Provide the [X, Y] coordinate of the cell's center where the given text is located.  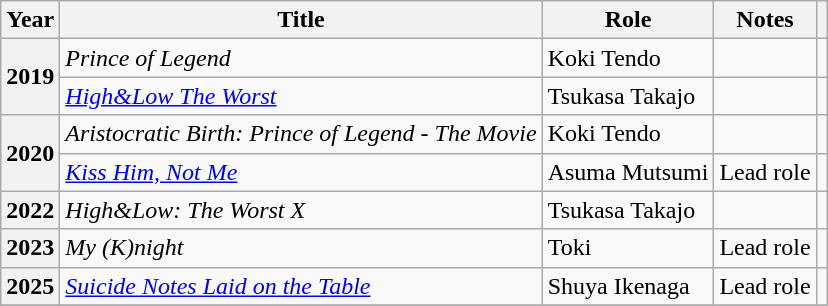
Aristocratic Birth: Prince of Legend - The Movie [301, 134]
Suicide Notes Laid on the Table [301, 286]
My (K)night [301, 248]
Kiss Him, Not Me [301, 172]
Toki [628, 248]
2023 [30, 248]
Prince of Legend [301, 58]
Asuma Mutsumi [628, 172]
2019 [30, 77]
Notes [765, 20]
Shuya Ikenaga [628, 286]
2022 [30, 210]
2025 [30, 286]
High&Low The Worst [301, 96]
High&Low: The Worst X [301, 210]
2020 [30, 153]
Title [301, 20]
Year [30, 20]
Role [628, 20]
